Find where the given text appears and provide that cell's center as [X, Y] coordinate. 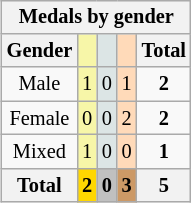
Female [40, 118]
Mixed [40, 152]
Male [40, 84]
3 [127, 185]
Gender [40, 51]
5 [164, 185]
Medals by gender [96, 17]
